From the cell containing the given text, extract its center point as (X, Y) coordinate. 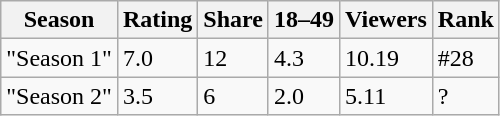
6 (234, 96)
2.0 (304, 96)
3.5 (157, 96)
#28 (466, 58)
5.11 (386, 96)
Season (60, 20)
Viewers (386, 20)
18–49 (304, 20)
Rank (466, 20)
12 (234, 58)
10.19 (386, 58)
"Season 2" (60, 96)
"Season 1" (60, 58)
Rating (157, 20)
7.0 (157, 58)
Share (234, 20)
? (466, 96)
4.3 (304, 58)
